Determine the [x, y] coordinate at the center of the cell enclosing the given text.  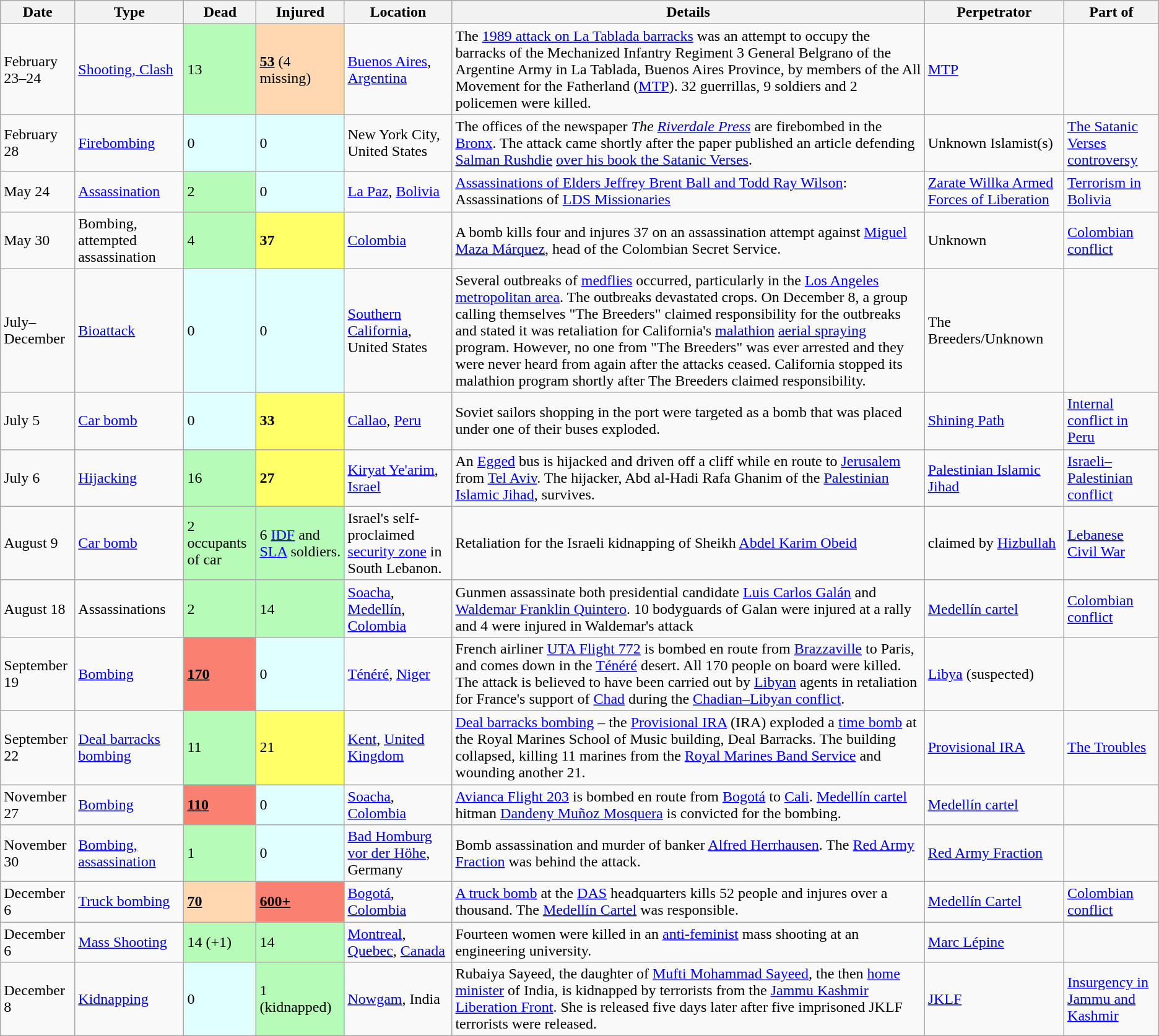
Assassination [129, 192]
The Satanic Verses controversy [1112, 143]
May 30 [38, 240]
21 [300, 748]
Bogotá, Colombia [398, 902]
Montreal, Quebec, Canada [398, 942]
Bioattack [129, 330]
Libya (suspected) [994, 673]
New York City, United States [398, 143]
Medellín Cartel [994, 902]
November 30 [38, 853]
Fourteen women were killed in an anti-feminist mass shooting at an engineering university. [688, 942]
1 [220, 853]
Mass Shooting [129, 942]
JKLF [994, 999]
Unknown [994, 240]
Kiryat Ye'arim, Israel [398, 478]
Israel's self-proclaimed security zone in South Lebanon. [398, 543]
37 [300, 240]
Internal conflict in Peru [1112, 421]
MTP [994, 69]
Injured [300, 12]
Provisional IRA [994, 748]
September 19 [38, 673]
July 5 [38, 421]
Perpetrator [994, 12]
Buenos Aires, Argentina [398, 69]
Bomb assassination and murder of banker Alfred Herrhausen. The Red Army Fraction was behind the attack. [688, 853]
Shining Path [994, 421]
November 27 [38, 805]
4 [220, 240]
Palestinian Islamic Jihad [994, 478]
110 [220, 805]
Assassinations of Elders Jeffrey Brent Ball and Todd Ray Wilson: Assassinations of LDS Missionaries [688, 192]
Firebombing [129, 143]
Ténéré, Niger [398, 673]
July 6 [38, 478]
Truck bombing [129, 902]
600+ [300, 902]
Soviet sailors shopping in the port were targeted as a bomb that was placed under one of their buses exploded. [688, 421]
14 (+1) [220, 942]
Soacha, Medellín, Colombia [398, 608]
The Troubles [1112, 748]
Bombing, attempted assassination [129, 240]
Southern California, United States [398, 330]
February 23–24 [38, 69]
70 [220, 902]
Israeli–Palestinian conflict [1112, 478]
Callao, Peru [398, 421]
February 28 [38, 143]
claimed by Hizbullah [994, 543]
Soacha, Colombia [398, 805]
6 IDF and SLA soldiers. [300, 543]
May 24 [38, 192]
Avianca Flight 203 is bombed en route from Bogotá to Cali. Medellín cartel hitman Dandeny Muñoz Mosquera is convicted for the bombing. [688, 805]
53 (4 missing) [300, 69]
December 8 [38, 999]
Terrorism in Bolivia [1112, 192]
August 18 [38, 608]
September 22 [38, 748]
Part of [1112, 12]
Deal barracks bombing [129, 748]
Kidnapping [129, 999]
A truck bomb at the DAS headquarters kills 52 people and injures over a thousand. The Medellín Cartel was responsible. [688, 902]
Nowgam, India [398, 999]
July–December [38, 330]
Location [398, 12]
Lebanese Civil War [1112, 543]
Unknown Islamist(s) [994, 143]
33 [300, 421]
Red Army Fraction [994, 853]
Details [688, 12]
Dead [220, 12]
16 [220, 478]
11 [220, 748]
1 (kidnapped) [300, 999]
13 [220, 69]
2 occupants of car [220, 543]
The Breeders/Unknown [994, 330]
Hijacking [129, 478]
Colombia [398, 240]
Shooting, Clash [129, 69]
Kent, United Kingdom [398, 748]
Assassinations [129, 608]
Insurgency in Jammu and Kashmir [1112, 999]
27 [300, 478]
August 9 [38, 543]
A bomb kills four and injures 37 on an assassination attempt against Miguel Maza Márquez, head of the Colombian Secret Service. [688, 240]
170 [220, 673]
La Paz, Bolivia [398, 192]
Bombing, assassination [129, 853]
Marc Lépine [994, 942]
Retaliation for the Israeli kidnapping of Sheikh Abdel Karim Obeid [688, 543]
Date [38, 12]
Bad Homburg vor der Höhe, Germany [398, 853]
Zarate Willka Armed Forces of Liberation [994, 192]
Type [129, 12]
